Return the (x, y) coordinate for the center point of the cell that contains the specified text.  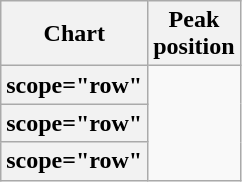
Peakposition (194, 34)
Chart (74, 34)
